For the text-containing cell, return its midpoint in [X, Y] coordinate format. 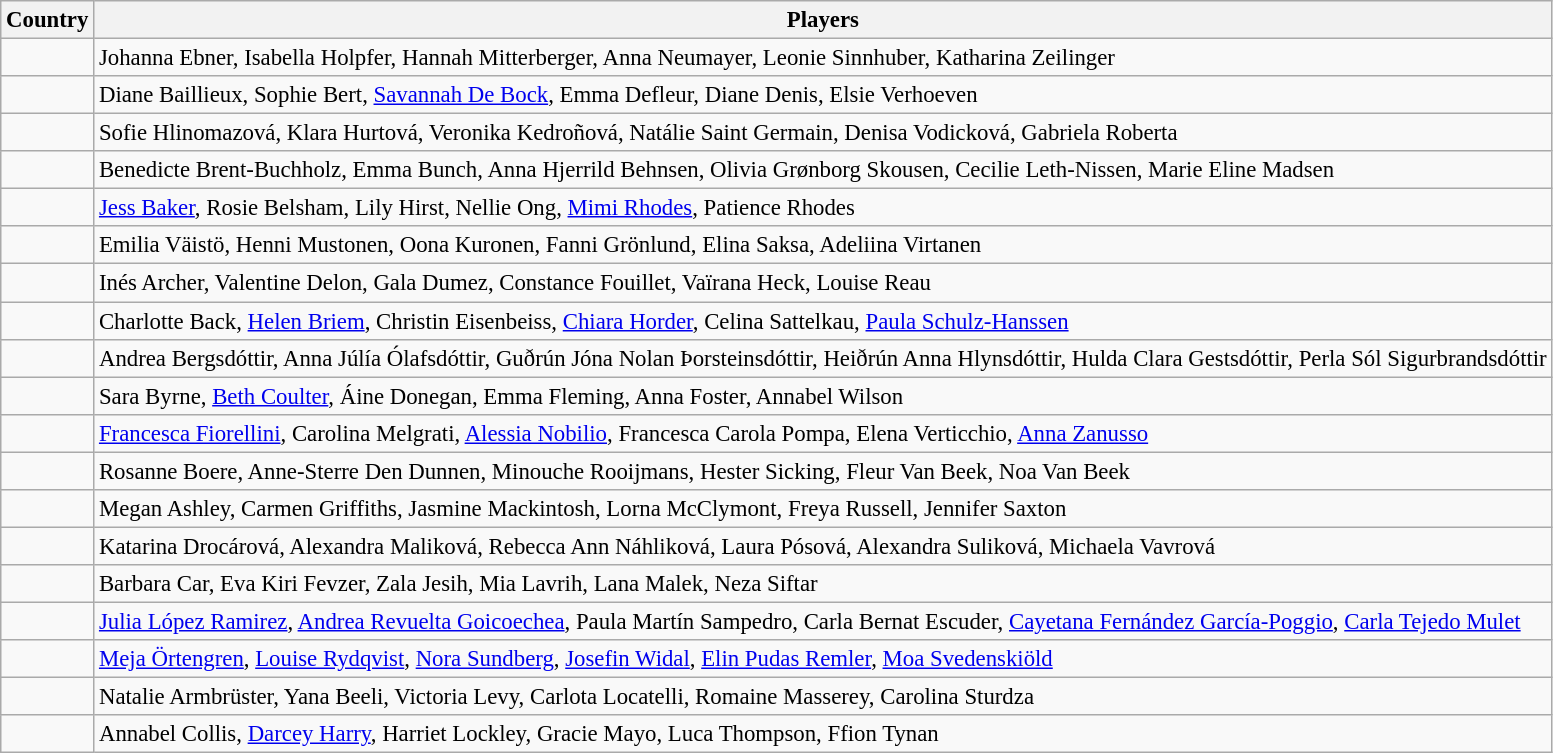
Megan Ashley, Carmen Griffiths, Jasmine Mackintosh, Lorna McClymont, Freya Russell, Jennifer Saxton [823, 509]
Inés Archer, Valentine Delon, Gala Dumez, Constance Fouillet, Vaïrana Heck, Louise Reau [823, 283]
Emilia Väistö, Henni Mustonen, Oona Kuronen, Fanni Grönlund, Elina Saksa, Adeliina Virtanen [823, 245]
Katarina Drocárová, Alexandra Maliková, Rebecca Ann Náhliková, Laura Pósová, Alexandra Suliková, Michaela Vavrová [823, 546]
Meja Örtengren, Louise Rydqvist, Nora Sundberg, Josefin Widal, Elin Pudas Remler, Moa Svedenskiöld [823, 659]
Country [48, 20]
Players [823, 20]
Charlotte Back, Helen Briem, Christin Eisenbeiss, Chiara Horder, Celina Sattelkau, Paula Schulz-Hanssen [823, 321]
Rosanne Boere, Anne-Sterre Den Dunnen, Minouche Rooijmans, Hester Sicking, Fleur Van Beek, Noa Van Beek [823, 471]
Benedicte Brent-Buchholz, Emma Bunch, Anna Hjerrild Behnsen, Olivia Grønborg Skousen, Cecilie Leth-Nissen, Marie Eline Madsen [823, 170]
Diane Baillieux, Sophie Bert, Savannah De Bock, Emma Defleur, Diane Denis, Elsie Verhoeven [823, 95]
Barbara Car, Eva Kiri Fevzer, Zala Jesih, Mia Lavrih, Lana Malek, Neza Siftar [823, 584]
Jess Baker, Rosie Belsham, Lily Hirst, Nellie Ong, Mimi Rhodes, Patience Rhodes [823, 208]
Annabel Collis, Darcey Harry, Harriet Lockley, Gracie Mayo, Luca Thompson, Ffion Tynan [823, 734]
Sara Byrne, Beth Coulter, Áine Donegan, Emma Fleming, Anna Foster, Annabel Wilson [823, 396]
Julia López Ramirez, Andrea Revuelta Goicoechea, Paula Martín Sampedro, Carla Bernat Escuder, Cayetana Fernández García-Poggio, Carla Tejedo Mulet [823, 621]
Johanna Ebner, Isabella Holpfer, Hannah Mitterberger, Anna Neumayer, Leonie Sinnhuber, Katharina Zeilinger [823, 58]
Natalie Armbrüster, Yana Beeli, Victoria Levy, Carlota Locatelli, Romaine Masserey, Carolina Sturdza [823, 697]
Sofie Hlinomazová, Klara Hurtová, Veronika Kedroñová, Natálie Saint Germain, Denisa Vodicková, Gabriela Roberta [823, 133]
Francesca Fiorellini, Carolina Melgrati, Alessia Nobilio, Francesca Carola Pompa, Elena Verticchio, Anna Zanusso [823, 433]
